Scan for the cell matching the given text and deliver its [x, y] coordinate at center. 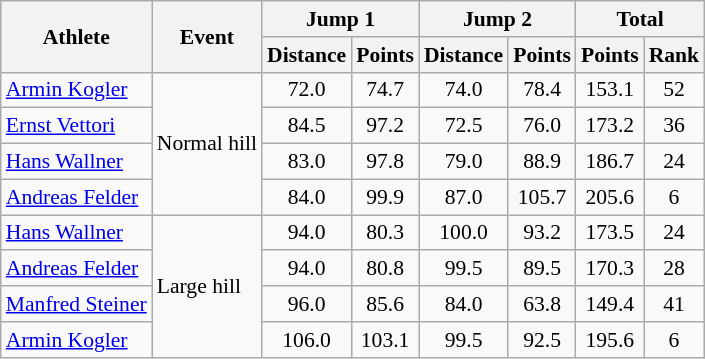
Total [640, 19]
170.3 [610, 269]
28 [674, 269]
72.5 [464, 126]
100.0 [464, 233]
Athlete [76, 36]
80.8 [385, 269]
Manfred Steiner [76, 304]
Normal hill [207, 143]
Event [207, 36]
103.1 [385, 340]
85.6 [385, 304]
76.0 [542, 126]
97.8 [385, 162]
173.5 [610, 233]
205.6 [610, 197]
99.9 [385, 197]
78.4 [542, 90]
97.2 [385, 126]
Jump 1 [340, 19]
74.7 [385, 90]
149.4 [610, 304]
Large hill [207, 286]
89.5 [542, 269]
72.0 [306, 90]
96.0 [306, 304]
106.0 [306, 340]
63.8 [542, 304]
93.2 [542, 233]
41 [674, 304]
105.7 [542, 197]
83.0 [306, 162]
92.5 [542, 340]
79.0 [464, 162]
74.0 [464, 90]
84.5 [306, 126]
Ernst Vettori [76, 126]
Rank [674, 55]
88.9 [542, 162]
173.2 [610, 126]
52 [674, 90]
Jump 2 [498, 19]
186.7 [610, 162]
195.6 [610, 340]
80.3 [385, 233]
36 [674, 126]
153.1 [610, 90]
87.0 [464, 197]
